Pinpoint the cell where the given text exists, returning its [X, Y] midpoint coordinate. 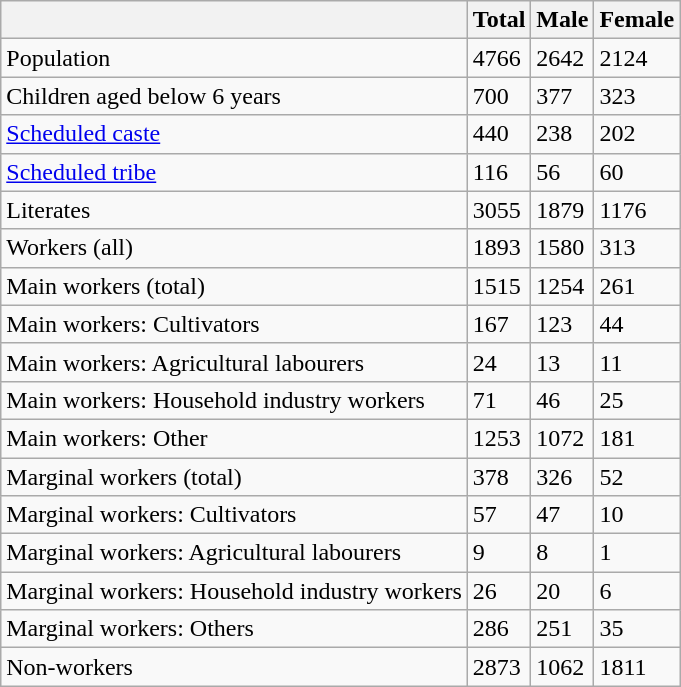
71 [499, 400]
202 [637, 134]
20 [562, 591]
2124 [637, 58]
60 [637, 172]
47 [562, 515]
700 [499, 96]
3055 [499, 210]
Main workers: Household industry workers [234, 400]
326 [562, 477]
Female [637, 20]
44 [637, 324]
251 [562, 629]
1072 [562, 438]
11 [637, 362]
Main workers: Other [234, 438]
1893 [499, 248]
Main workers: Cultivators [234, 324]
1062 [562, 667]
261 [637, 286]
6 [637, 591]
440 [499, 134]
Non-workers [234, 667]
13 [562, 362]
Male [562, 20]
1176 [637, 210]
1879 [562, 210]
Main workers: Agricultural labourers [234, 362]
116 [499, 172]
Marginal workers: Others [234, 629]
1253 [499, 438]
4766 [499, 58]
Children aged below 6 years [234, 96]
Scheduled caste [234, 134]
Main workers (total) [234, 286]
25 [637, 400]
181 [637, 438]
Marginal workers: Agricultural labourers [234, 553]
Marginal workers: Cultivators [234, 515]
378 [499, 477]
8 [562, 553]
1254 [562, 286]
2873 [499, 667]
2642 [562, 58]
10 [637, 515]
Workers (all) [234, 248]
123 [562, 324]
313 [637, 248]
Scheduled tribe [234, 172]
35 [637, 629]
Population [234, 58]
52 [637, 477]
24 [499, 362]
46 [562, 400]
1515 [499, 286]
26 [499, 591]
Marginal workers: Household industry workers [234, 591]
1580 [562, 248]
167 [499, 324]
377 [562, 96]
9 [499, 553]
Total [499, 20]
57 [499, 515]
238 [562, 134]
1 [637, 553]
323 [637, 96]
Marginal workers (total) [234, 477]
Literates [234, 210]
56 [562, 172]
1811 [637, 667]
286 [499, 629]
